Return the (X, Y) coordinate for the center point of the cell that contains the specified text.  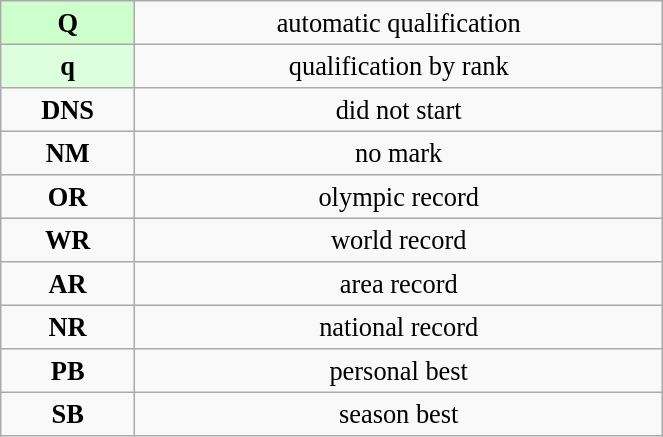
national record (399, 327)
olympic record (399, 197)
AR (68, 284)
did not start (399, 109)
qualification by rank (399, 66)
season best (399, 414)
WR (68, 240)
OR (68, 197)
personal best (399, 371)
automatic qualification (399, 22)
SB (68, 414)
NR (68, 327)
q (68, 66)
PB (68, 371)
area record (399, 284)
no mark (399, 153)
Q (68, 22)
DNS (68, 109)
NM (68, 153)
world record (399, 240)
